Extract the (x, y) coordinate from the center of the cell holding the provided text.  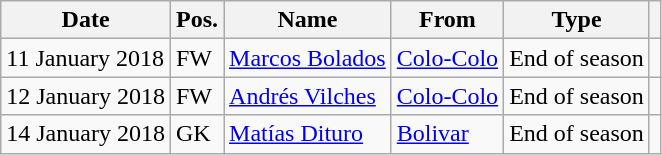
11 January 2018 (86, 58)
Type (577, 20)
Marcos Bolados (308, 58)
Matías Dituro (308, 134)
Date (86, 20)
Pos. (196, 20)
12 January 2018 (86, 96)
From (447, 20)
Bolivar (447, 134)
GK (196, 134)
Name (308, 20)
Andrés Vilches (308, 96)
14 January 2018 (86, 134)
